Search for the cell housing the specified text and yield its [X, Y] center coordinate. 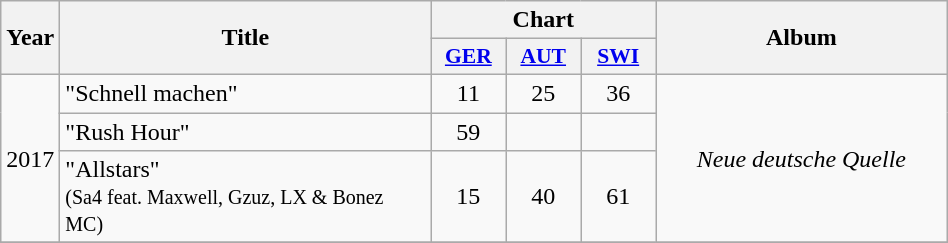
2017 [30, 158]
"Allstars"(Sa4 feat. Maxwell, Gzuz, LX & Bonez MC) [246, 197]
Title [246, 38]
Neue deutsche Quelle [802, 158]
15 [468, 197]
25 [544, 93]
11 [468, 93]
Year [30, 38]
36 [618, 93]
AUT [544, 57]
40 [544, 197]
Album [802, 38]
GER [468, 57]
"Rush Hour" [246, 131]
Chart [544, 20]
SWI [618, 57]
"Schnell machen" [246, 93]
61 [618, 197]
59 [468, 131]
